Find where the given text appears and provide that cell's center as (X, Y) coordinate. 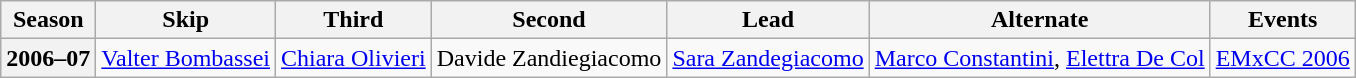
Third (354, 20)
Valter Bombassei (186, 58)
Season (48, 20)
2006–07 (48, 58)
Events (1282, 20)
Alternate (1040, 20)
Skip (186, 20)
Lead (768, 20)
Sara Zandegiacomo (768, 58)
EMxCC 2006 (1282, 58)
Marco Constantini, Elettra De Col (1040, 58)
Second (549, 20)
Davide Zandiegiacomo (549, 58)
Chiara Olivieri (354, 58)
